Capture the cell that displays the provided text and extract its (x, y) central coordinate. 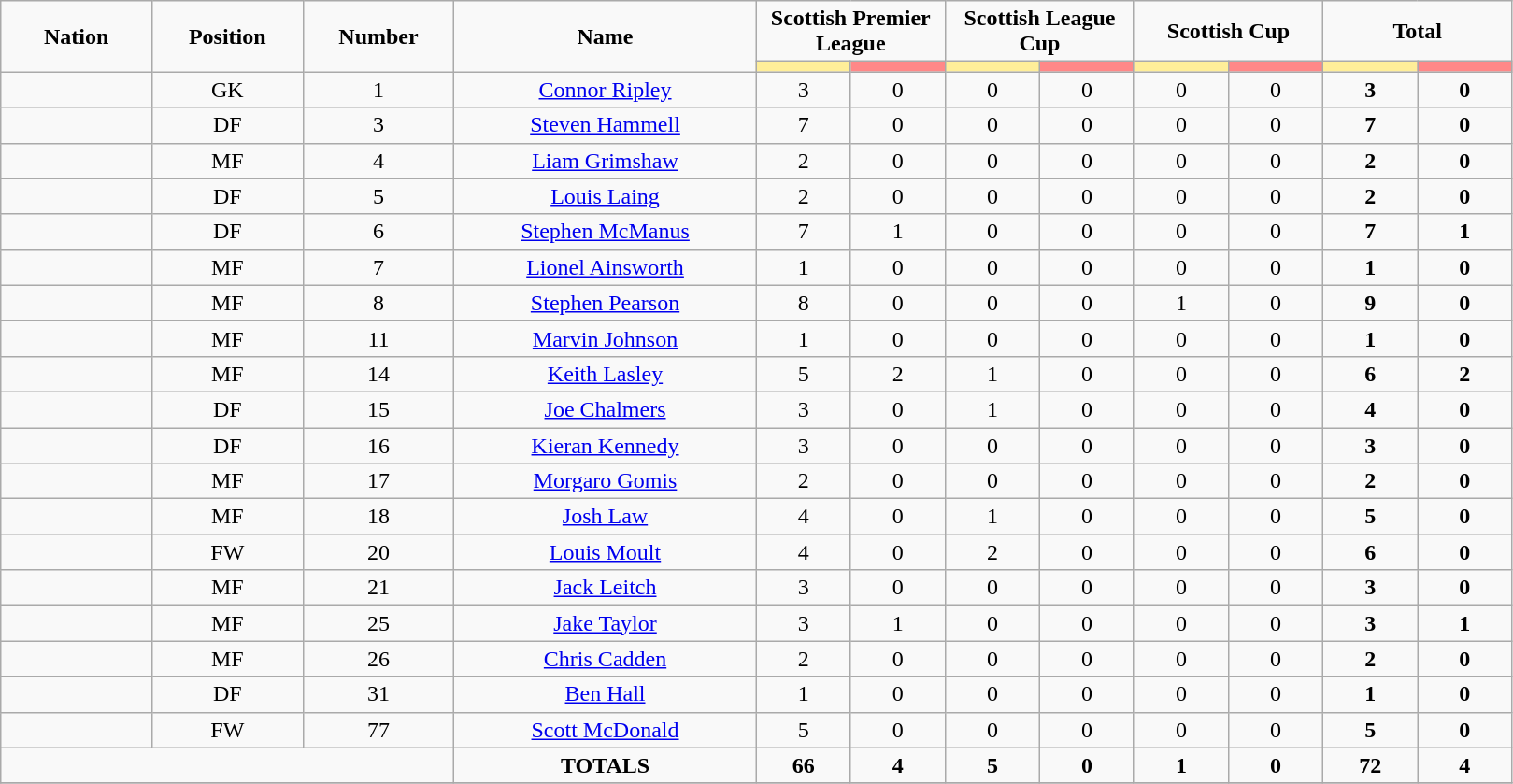
16 (378, 446)
Name (606, 36)
Total (1418, 32)
Josh Law (606, 517)
Lionel Ainsworth (606, 267)
Nation (77, 36)
Position (227, 36)
20 (378, 552)
Louis Moult (606, 552)
Morgaro Gomis (606, 481)
66 (804, 765)
Kieran Kennedy (606, 446)
14 (378, 374)
Scottish League Cup (1039, 32)
Liam Grimshaw (606, 161)
Scottish Cup (1228, 32)
Stephen Pearson (606, 303)
Jake Taylor (606, 623)
GK (227, 90)
Connor Ripley (606, 90)
Chris Cadden (606, 659)
Steven Hammell (606, 125)
9 (1370, 303)
Keith Lasley (606, 374)
31 (378, 694)
Joe Chalmers (606, 409)
25 (378, 623)
Ben Hall (606, 694)
77 (378, 730)
26 (378, 659)
Louis Laing (606, 196)
Marvin Johnson (606, 338)
21 (378, 588)
Scott McDonald (606, 730)
Jack Leitch (606, 588)
17 (378, 481)
72 (1370, 765)
18 (378, 517)
11 (378, 338)
Stephen McManus (606, 232)
TOTALS (606, 765)
Number (378, 36)
Scottish Premier League (850, 32)
15 (378, 409)
